Provide the [x, y] coordinate of the cell's center where the given text is located.  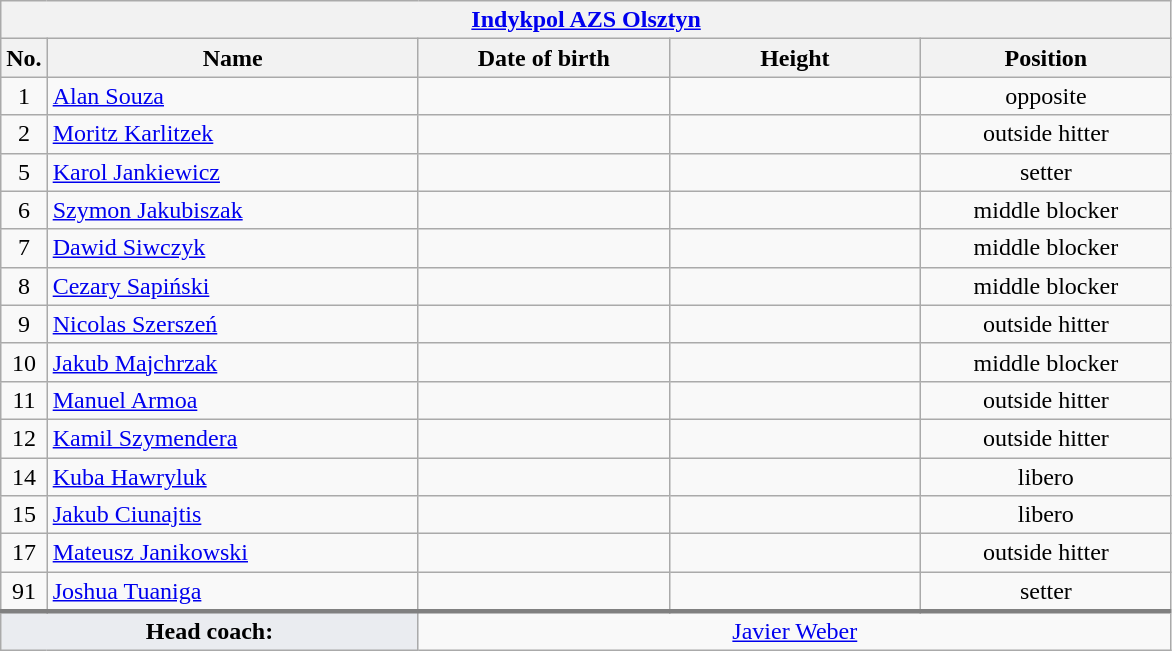
No. [24, 58]
Karol Jankiewicz [232, 172]
Joshua Tuaniga [232, 592]
Cezary Sapiński [232, 286]
14 [24, 477]
Javier Weber [794, 631]
Height [794, 58]
91 [24, 592]
Alan Souza [232, 96]
Szymon Jakubiszak [232, 210]
Manuel Armoa [232, 400]
11 [24, 400]
8 [24, 286]
Name [232, 58]
Jakub Ciunajtis [232, 515]
5 [24, 172]
Jakub Majchrzak [232, 362]
Nicolas Szerszeń [232, 324]
7 [24, 248]
Dawid Siwczyk [232, 248]
6 [24, 210]
2 [24, 134]
10 [24, 362]
Moritz Karlitzek [232, 134]
Date of birth [544, 58]
Position [1046, 58]
Mateusz Janikowski [232, 553]
Head coach: [210, 631]
1 [24, 96]
Kamil Szymendera [232, 438]
17 [24, 553]
opposite [1046, 96]
15 [24, 515]
Kuba Hawryluk [232, 477]
Indykpol AZS Olsztyn [586, 20]
9 [24, 324]
12 [24, 438]
